Find where the given text appears and provide that cell's center as [x, y] coordinate. 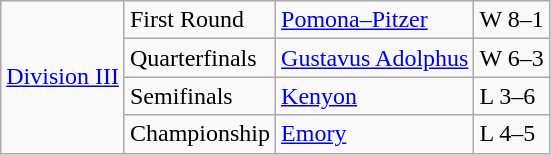
Emory [375, 134]
W 6–3 [512, 58]
Pomona–Pitzer [375, 20]
L 3–6 [512, 96]
Kenyon [375, 96]
Division III [63, 77]
L 4–5 [512, 134]
Gustavus Adolphus [375, 58]
Quarterfinals [200, 58]
W 8–1 [512, 20]
First Round [200, 20]
Semifinals [200, 96]
Championship [200, 134]
